Detect which cell encompasses the target text, then output its [X, Y] center coordinate. 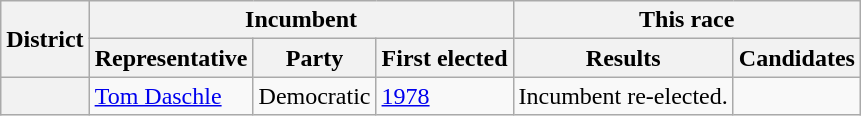
Party [314, 58]
Incumbent re-elected. [623, 96]
Candidates [796, 58]
1978 [444, 96]
District [45, 39]
Results [623, 58]
Tom Daschle [171, 96]
This race [686, 20]
Representative [171, 58]
First elected [444, 58]
Incumbent [301, 20]
Democratic [314, 96]
